Provide the [X, Y] coordinate of the cell's center where the given text is located.  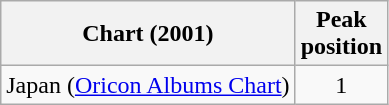
Peakposition [341, 34]
1 [341, 85]
Japan (Oricon Albums Chart) [148, 85]
Chart (2001) [148, 34]
